Search for the cell housing the specified text and yield its (X, Y) center coordinate. 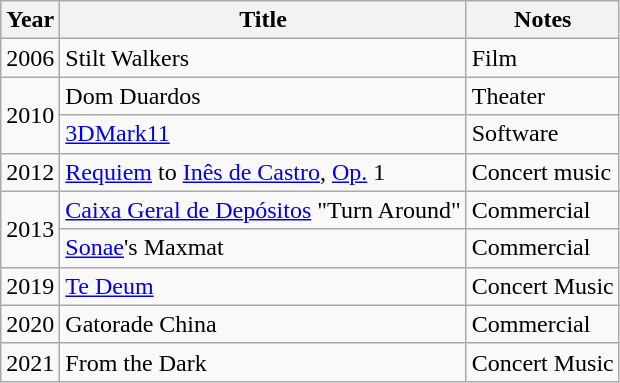
2021 (30, 362)
Sonae's Maxmat (263, 248)
2006 (30, 58)
Theater (542, 96)
3DMark11 (263, 134)
Software (542, 134)
Requiem to Inês de Castro, Op. 1 (263, 172)
2010 (30, 115)
Concert music (542, 172)
Te Deum (263, 286)
2020 (30, 324)
Caixa Geral de Depósitos "Turn Around" (263, 210)
2013 (30, 229)
Year (30, 20)
From the Dark (263, 362)
Title (263, 20)
Notes (542, 20)
2012 (30, 172)
2019 (30, 286)
Film (542, 58)
Gatorade China (263, 324)
Dom Duardos (263, 96)
Stilt Walkers (263, 58)
